Return the [x, y] coordinate for the center point of the cell that contains the specified text.  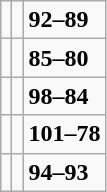
98–84 [64, 96]
85–80 [64, 58]
94–93 [64, 172]
92–89 [64, 20]
101–78 [64, 134]
